Output the (X, Y) coordinate of the center of the cell containing the given text.  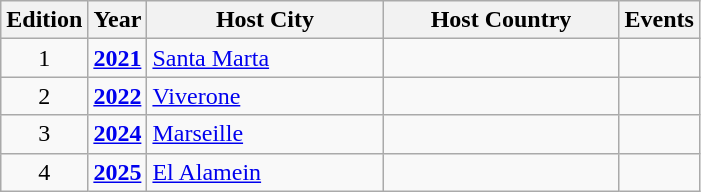
Host Country (501, 20)
2021 (118, 58)
Year (118, 20)
1 (44, 58)
Host City (265, 20)
Marseille (265, 134)
2022 (118, 96)
Santa Marta (265, 58)
3 (44, 134)
El Alamein (265, 172)
2024 (118, 134)
Events (659, 20)
Edition (44, 20)
2025 (118, 172)
2 (44, 96)
4 (44, 172)
Viverone (265, 96)
